Determine the [X, Y] coordinate at the center of the cell enclosing the given text.  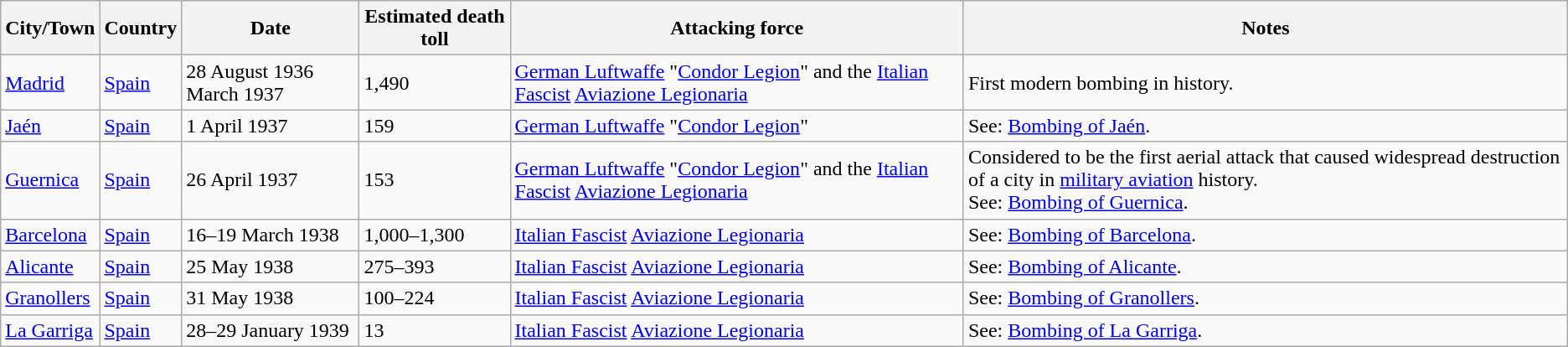
See: Bombing of Granollers. [1265, 298]
See: Bombing of Jaén. [1265, 126]
Barcelona [50, 235]
See: Bombing of Barcelona. [1265, 235]
31 May 1938 [271, 298]
Attacking force [737, 28]
Granollers [50, 298]
Madrid [50, 82]
Date [271, 28]
Notes [1265, 28]
1,490 [435, 82]
100–224 [435, 298]
1 April 1937 [271, 126]
159 [435, 126]
Jaén [50, 126]
Country [141, 28]
1,000–1,300 [435, 235]
153 [435, 180]
German Luftwaffe "Condor Legion" [737, 126]
City/Town [50, 28]
28 August 1936 March 1937 [271, 82]
26 April 1937 [271, 180]
See: Bombing of Alicante. [1265, 267]
First modern bombing in history. [1265, 82]
Guernica [50, 180]
275–393 [435, 267]
28–29 January 1939 [271, 330]
La Garriga [50, 330]
16–19 March 1938 [271, 235]
See: Bombing of La Garriga. [1265, 330]
Alicante [50, 267]
Estimated death toll [435, 28]
13 [435, 330]
25 May 1938 [271, 267]
Considered to be the first aerial attack that caused widespread destruction of a city in military aviation history.See: Bombing of Guernica. [1265, 180]
